Locate the cell with the specified text and output its (x, y) center coordinate. 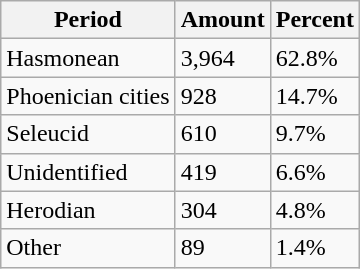
4.8% (314, 210)
9.7% (314, 134)
Phoenician cities (88, 96)
Period (88, 20)
89 (222, 248)
62.8% (314, 58)
304 (222, 210)
14.7% (314, 96)
1.4% (314, 248)
3,964 (222, 58)
Amount (222, 20)
Hasmonean (88, 58)
Other (88, 248)
6.6% (314, 172)
Herodian (88, 210)
Percent (314, 20)
Unidentified (88, 172)
Seleucid (88, 134)
928 (222, 96)
419 (222, 172)
610 (222, 134)
